Output the [x, y] coordinate of the center of the cell containing the given text.  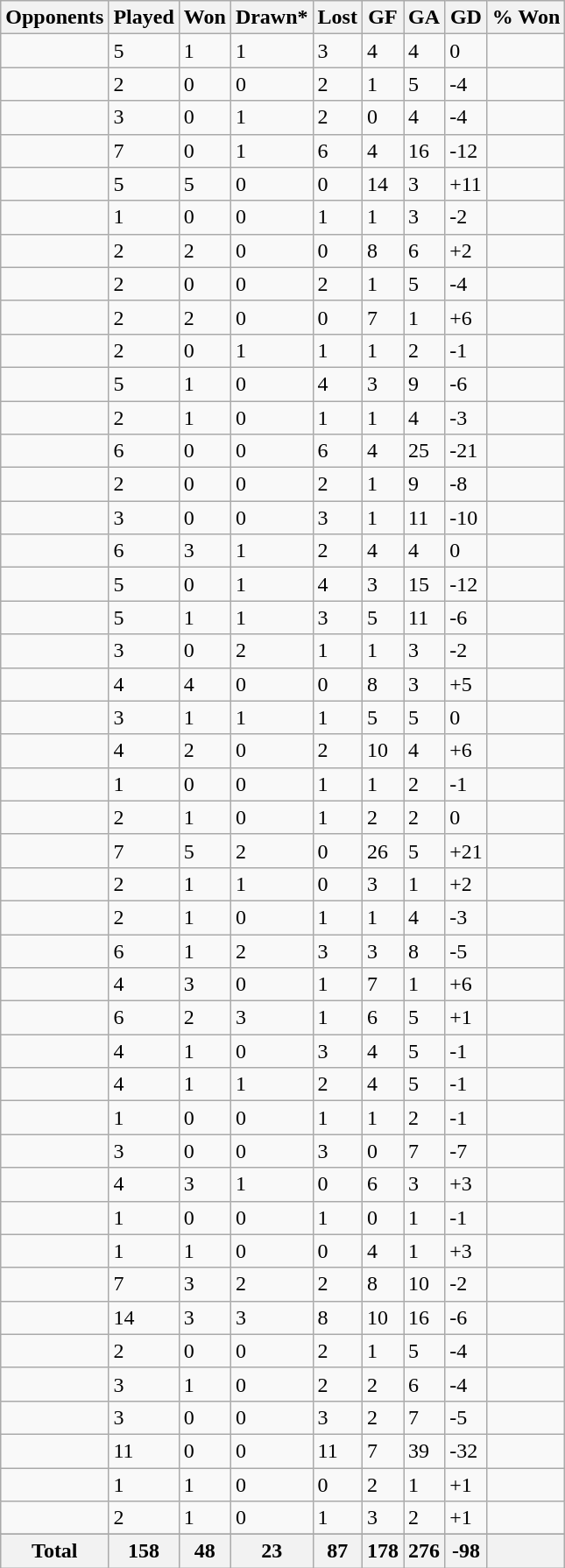
48 [205, 1551]
Total [54, 1551]
% Won [526, 18]
+21 [466, 851]
23 [272, 1551]
-10 [466, 518]
Opponents [54, 18]
GF [382, 18]
GD [466, 18]
-98 [466, 1551]
+11 [466, 184]
-32 [466, 1451]
15 [424, 584]
178 [382, 1551]
Won [205, 18]
Played [144, 18]
-7 [466, 1151]
-21 [466, 451]
158 [144, 1551]
Drawn* [272, 18]
-8 [466, 484]
Lost [337, 18]
+5 [466, 684]
87 [337, 1551]
39 [424, 1451]
276 [424, 1551]
25 [424, 451]
GA [424, 18]
26 [382, 851]
